From the cell containing the given text, extract its center point as (X, Y) coordinate. 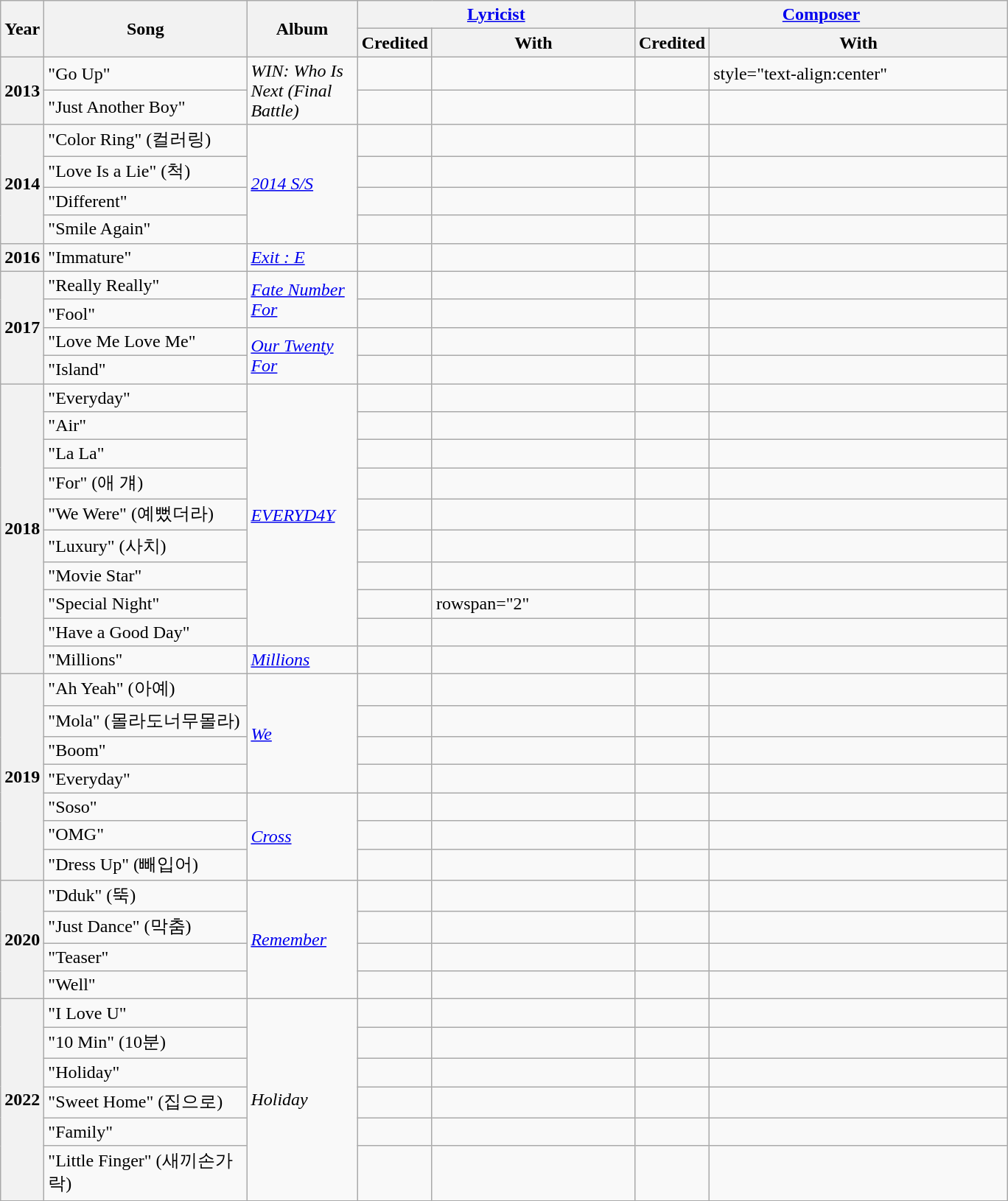
"Different" (146, 201)
Exit : E (302, 257)
"Just Another Boy" (146, 108)
Year (22, 29)
rowspan="2" (533, 603)
"Really Really" (146, 285)
2022 (22, 1099)
"Soso" (146, 807)
"Smile Again" (146, 229)
WIN: Who Is Next (Final Battle) (302, 91)
Lyricist (496, 15)
"Millions" (146, 660)
"Family" (146, 1132)
Holiday (302, 1099)
style="text-align:center" (859, 74)
"Ah Yeah" (아예) (146, 690)
2017 (22, 327)
"Teaser" (146, 957)
Millions (302, 660)
Album (302, 29)
"Dress Up" (빼입어) (146, 865)
"Air" (146, 426)
"Fool" (146, 313)
"We Were" (예뻤더라) (146, 514)
"Just Dance" (막춤) (146, 927)
Our Twenty For (302, 355)
Remember (302, 940)
"Sweet Home" (집으로) (146, 1102)
Composer (821, 15)
2014 S/S (302, 184)
"Luxury" (사치) (146, 547)
2014 (22, 184)
Song (146, 29)
We (302, 734)
"Mola" (몰라도너무몰라) (146, 721)
"Special Night" (146, 603)
"Have a Good Day" (146, 631)
"Holiday" (146, 1072)
"Island" (146, 369)
2020 (22, 940)
Fate Number For (302, 299)
"Boom" (146, 751)
"Color Ring" (컬러링) (146, 140)
2013 (22, 91)
"Love Is a Lie" (척) (146, 172)
2019 (22, 777)
"Immature" (146, 257)
"Dduk" (뚝) (146, 896)
"Movie Star" (146, 575)
"For" (애 걔) (146, 483)
2018 (22, 528)
"10 Min" (10분) (146, 1043)
2016 (22, 257)
Cross (302, 837)
"Little Finger" (새끼손가락) (146, 1173)
"La La" (146, 454)
EVERYD4Y (302, 514)
"Love Me Love Me" (146, 341)
"OMG" (146, 835)
"Go Up" (146, 74)
"Well" (146, 985)
"I Love U" (146, 1013)
